For the text-containing cell, return its midpoint in [X, Y] coordinate format. 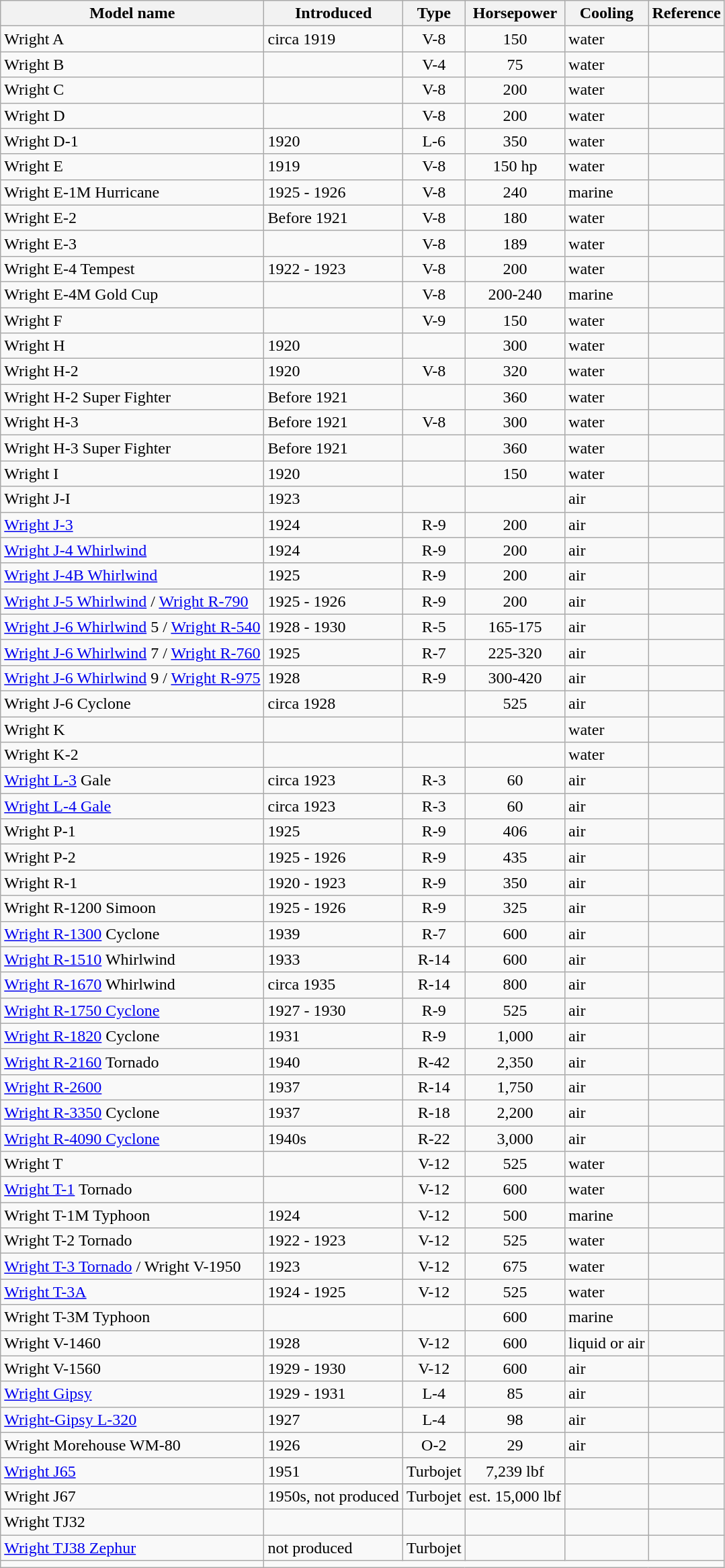
Wright P-2 [132, 857]
L-6 [434, 141]
85 [515, 1394]
R-42 [434, 1061]
Wright E-1M Hurricane [132, 192]
Wright R-2160 Tornado [132, 1061]
circa 1928 [333, 703]
Wright K-2 [132, 755]
Wright E-3 [132, 243]
Wright Gipsy [132, 1394]
Wright D [132, 116]
75 [515, 64]
Introduced [333, 13]
Wright F [132, 320]
165-175 [515, 627]
1931 [333, 1036]
240 [515, 192]
3,000 [515, 1139]
Wright J-6 Whirlwind 7 / Wright R-760 [132, 652]
Wright J-4 Whirlwind [132, 550]
Wright R-1510 Whirlwind [132, 959]
Wright R-2600 [132, 1087]
R-5 [434, 627]
Wright E-4M Gold Cup [132, 294]
325 [515, 908]
Wright R-3350 Cyclone [132, 1113]
Wright J-I [132, 499]
1940 [333, 1061]
200-240 [515, 294]
1,000 [515, 1036]
1926 [333, 1445]
1,750 [515, 1087]
Wright J-4B Whirlwind [132, 576]
1927 [333, 1420]
circa 1935 [333, 985]
Model name [132, 13]
Wright C [132, 90]
Wright V-1560 [132, 1368]
Wright T-3 Tornado / Wright V-1950 [132, 1266]
29 [515, 1445]
Wright R-1750 Cyclone [132, 1010]
1950s, not produced [333, 1496]
7,239 lbf [515, 1471]
Wright J67 [132, 1496]
98 [515, 1420]
Wright J-6 Whirlwind 9 / Wright R-975 [132, 678]
R-18 [434, 1113]
Wright R-1670 Whirlwind [132, 985]
500 [515, 1215]
Wright I [132, 474]
Cooling [607, 13]
Wright K [132, 729]
Wright R-1200 Simoon [132, 908]
1933 [333, 959]
Wright J-6 Whirlwind 5 / Wright R-540 [132, 627]
O-2 [434, 1445]
406 [515, 832]
Wright E-4 Tempest [132, 269]
320 [515, 372]
Reference [687, 13]
Wright D-1 [132, 141]
Wright J-6 Cyclone [132, 703]
not produced [333, 1547]
Wright T [132, 1164]
435 [515, 857]
Wright E-2 [132, 218]
800 [515, 985]
Wright T-1 Tornado [132, 1190]
est. 15,000 lbf [515, 1496]
Wright R-4090 Cyclone [132, 1139]
Wright P-1 [132, 832]
1920 - 1923 [333, 883]
Wright J65 [132, 1471]
1924 - 1925 [333, 1292]
180 [515, 218]
189 [515, 243]
Wright L-4 Gale [132, 806]
150 hp [515, 167]
Horsepower [515, 13]
Wright H-2 Super Fighter [132, 397]
2,350 [515, 1061]
1929 - 1931 [333, 1394]
Wright T-1M Typhoon [132, 1215]
circa 1919 [333, 39]
Wright J-5 Whirlwind / Wright R-790 [132, 601]
2,200 [515, 1113]
1929 - 1930 [333, 1368]
Wright-Gipsy L-320 [132, 1420]
Wright T-3M Typhoon [132, 1317]
Wright H [132, 346]
Wright TJ38 Zephur [132, 1547]
225-320 [515, 652]
675 [515, 1266]
Wright H-3 [132, 423]
Wright T-3A [132, 1292]
Wright R-1300 Cyclone [132, 934]
R-22 [434, 1139]
1919 [333, 167]
1951 [333, 1471]
Wright R-1 [132, 883]
Wright B [132, 64]
Wright T-2 Tornado [132, 1241]
Type [434, 13]
1939 [333, 934]
Wright R-1820 Cyclone [132, 1036]
Wright Morehouse WM-80 [132, 1445]
Wright A [132, 39]
Wright H-3 Super Fighter [132, 448]
Wright V-1460 [132, 1343]
Wright TJ32 [132, 1522]
1927 - 1930 [333, 1010]
Wright J-3 [132, 525]
Wright L-3 Gale [132, 781]
Wright H-2 [132, 372]
Wright E [132, 167]
1928 - 1930 [333, 627]
liquid or air [607, 1343]
300-420 [515, 678]
V-4 [434, 64]
V-9 [434, 320]
1940s [333, 1139]
